Return [X, Y] of the center of cell containing provided text 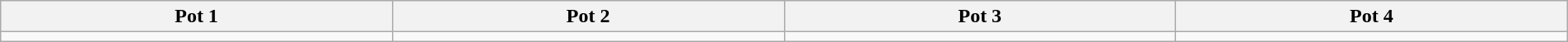
Pot 3 [980, 16]
Pot 4 [1372, 16]
Pot 1 [197, 16]
Pot 2 [588, 16]
